Find where the given text appears and provide that cell's center as (x, y) coordinate. 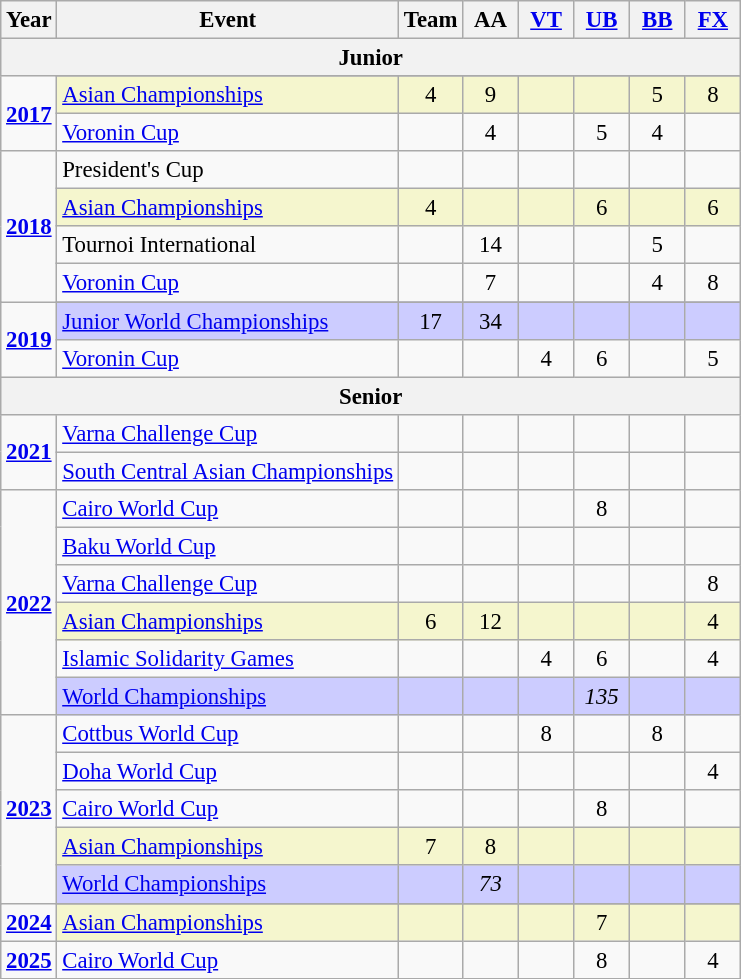
12 (491, 621)
2024 (29, 922)
VT (546, 20)
Event (228, 20)
2019 (29, 340)
2021 (29, 452)
14 (491, 245)
Junior World Championships (228, 321)
South Central Asian Championships (228, 471)
AA (491, 20)
President's Cup (228, 170)
2022 (29, 603)
Tournoi International (228, 245)
Cottbus World Cup (228, 734)
Islamic Solidarity Games (228, 659)
Year (29, 20)
9 (491, 95)
2025 (29, 960)
Junior (371, 58)
2017 (29, 114)
17 (430, 321)
73 (491, 885)
Team (430, 20)
Senior (371, 396)
2018 (29, 226)
34 (491, 321)
FX (713, 20)
135 (602, 697)
Doha World Cup (228, 772)
Baku World Cup (228, 546)
2023 (29, 809)
BB (657, 20)
UB (602, 20)
